For the text-containing cell, return its midpoint in [X, Y] coordinate format. 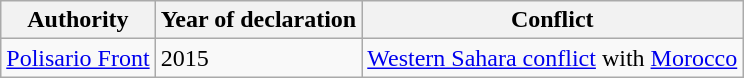
Polisario Front [78, 58]
Year of declaration [258, 20]
Western Sahara conflict with Morocco [552, 58]
2015 [258, 58]
Authority [78, 20]
Conflict [552, 20]
